Find where the given text appears and provide that cell's center as [X, Y] coordinate. 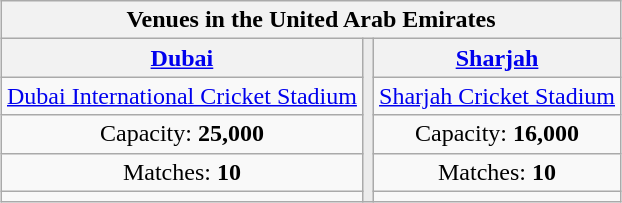
Dubai [182, 58]
Sharjah Cricket Stadium [498, 96]
Capacity: 25,000 [182, 134]
Dubai International Cricket Stadium [182, 96]
Venues in the United Arab Emirates [310, 20]
Capacity: 16,000 [498, 134]
Sharjah [498, 58]
